Return [x, y] of the center of cell containing provided text 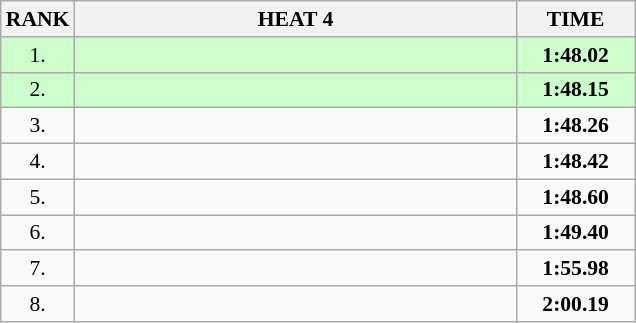
1:55.98 [576, 269]
1. [38, 55]
2:00.19 [576, 304]
2. [38, 90]
4. [38, 162]
1:48.02 [576, 55]
5. [38, 197]
1:48.42 [576, 162]
RANK [38, 19]
TIME [576, 19]
HEAT 4 [295, 19]
1:49.40 [576, 233]
6. [38, 233]
1:48.15 [576, 90]
3. [38, 126]
8. [38, 304]
1:48.26 [576, 126]
1:48.60 [576, 197]
7. [38, 269]
